From the cell containing the given text, extract its center point as [x, y] coordinate. 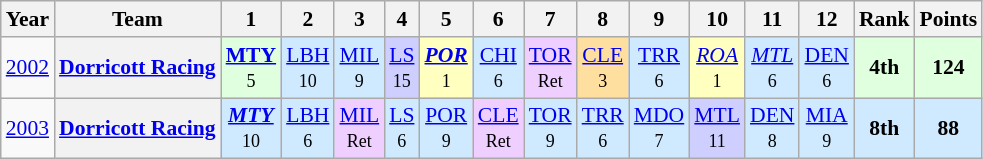
7 [550, 19]
Team [138, 19]
2003 [28, 128]
LBH6 [308, 128]
MTY5 [251, 68]
12 [826, 19]
POR1 [446, 68]
2002 [28, 68]
6 [498, 19]
CLE3 [603, 68]
TORRet [550, 68]
88 [949, 128]
MIL9 [359, 68]
2 [308, 19]
CHI6 [498, 68]
124 [949, 68]
MTL11 [717, 128]
LBH10 [308, 68]
5 [446, 19]
MILRet [359, 128]
9 [660, 19]
DEN6 [826, 68]
Rank [884, 19]
CLERet [498, 128]
4th [884, 68]
MTL6 [772, 68]
8th [884, 128]
LS15 [402, 68]
LS6 [402, 128]
3 [359, 19]
MDO7 [660, 128]
TOR9 [550, 128]
11 [772, 19]
ROA1 [717, 68]
1 [251, 19]
MTY10 [251, 128]
POR9 [446, 128]
8 [603, 19]
MIA9 [826, 128]
4 [402, 19]
DEN8 [772, 128]
10 [717, 19]
Year [28, 19]
Points [949, 19]
